Return (x, y) of the center of cell containing provided text 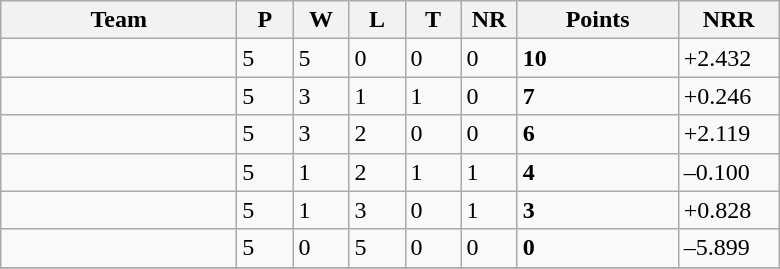
–5.899 (728, 248)
7 (598, 96)
10 (598, 58)
+0.828 (728, 210)
NR (489, 20)
L (377, 20)
NRR (728, 20)
T (433, 20)
6 (598, 134)
Team (119, 20)
Points (598, 20)
–0.100 (728, 172)
+2.432 (728, 58)
+2.119 (728, 134)
4 (598, 172)
+0.246 (728, 96)
W (321, 20)
P (265, 20)
